Scan for the cell matching the given text and deliver its (X, Y) coordinate at center. 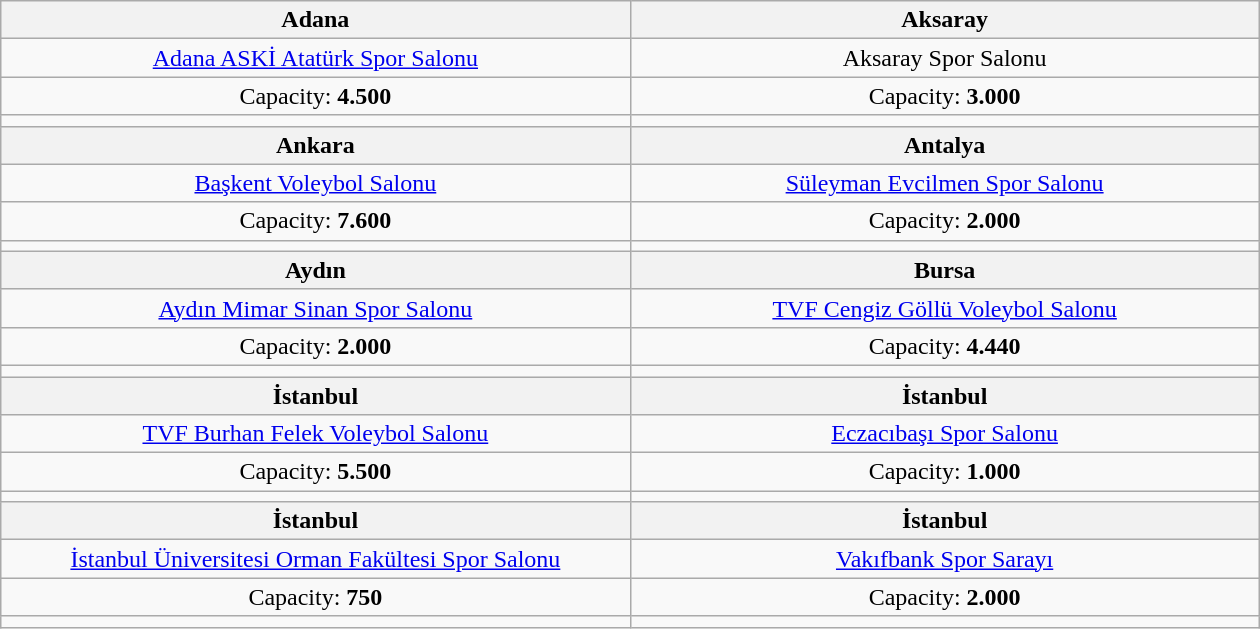
Ankara (316, 145)
Adana (316, 20)
Bursa (944, 270)
Capacity: 4.500 (316, 96)
Capacity: 5.500 (316, 472)
İstanbul Üniversitesi Orman Fakültesi Spor Salonu (316, 559)
Antalya (944, 145)
Vakıfbank Spor Sarayı (944, 559)
Aksaray (944, 20)
Capacity: 750 (316, 597)
TVF Cengiz Göllü Voleybol Salonu (944, 308)
Aksaray Spor Salonu (944, 58)
Aydın Mimar Sinan Spor Salonu (316, 308)
Capacity: 3.000 (944, 96)
Başkent Voleybol Salonu (316, 183)
TVF Burhan Felek Voleybol Salonu (316, 434)
Capacity: 4.440 (944, 346)
Capacity: 7.600 (316, 221)
Adana ASKİ Atatürk Spor Salonu (316, 58)
Capacity: 1.000 (944, 472)
Eczacıbaşı Spor Salonu (944, 434)
Süleyman Evcilmen Spor Salonu (944, 183)
Aydın (316, 270)
